From the cell containing the given text, extract its center point as [X, Y] coordinate. 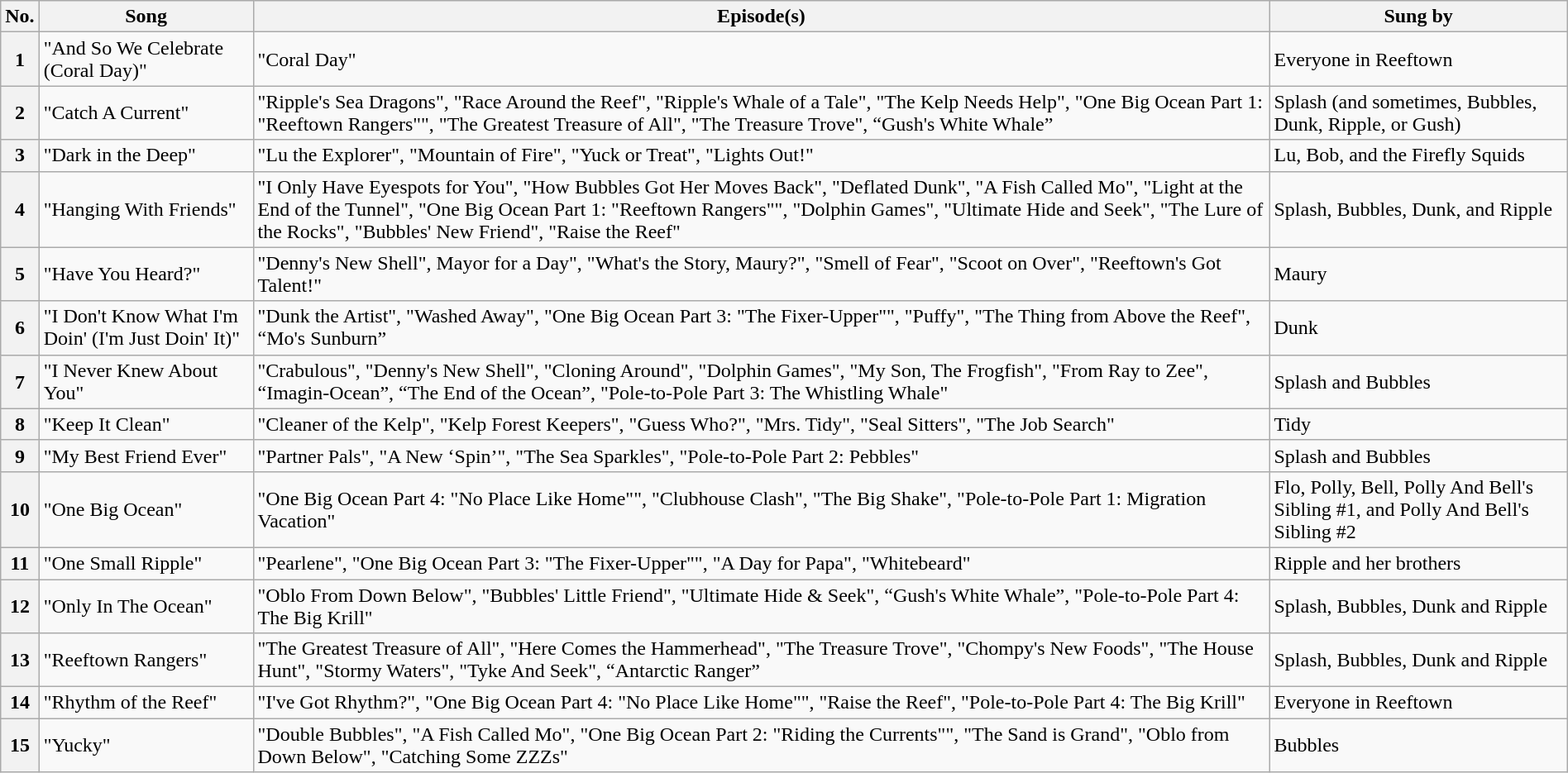
"Only In The Ocean" [146, 605]
13 [20, 660]
Sung by [1418, 17]
"One Big Ocean Part 4: "No Place Like Home"", "Clubhouse Clash", "The Big Shake", "Pole-to-Pole Part 1: Migration Vacation" [761, 509]
Song [146, 17]
Bubbles [1418, 746]
3 [20, 155]
"Rhythm of the Reef" [146, 703]
6 [20, 327]
"Denny's New Shell", Mayor for a Day", "What's the Story, Maury?", "Smell of Fear", "Scoot on Over", "Reeftown's Got Talent!" [761, 274]
Ripple and her brothers [1418, 563]
7 [20, 382]
8 [20, 424]
"Hanging With Friends" [146, 209]
Flo, Polly, Bell, Polly And Bell's Sibling #1, and Polly And Bell's Sibling #2 [1418, 509]
1 [20, 60]
15 [20, 746]
Splash, Bubbles, Dunk, and Ripple [1418, 209]
4 [20, 209]
"One Big Ocean" [146, 509]
Tidy [1418, 424]
Lu, Bob, and the Firefly Squids [1418, 155]
"Cleaner of the Kelp", "Kelp Forest Keepers", "Guess Who?", "Mrs. Tidy", "Seal Sitters", "The Job Search" [761, 424]
"My Best Friend Ever" [146, 456]
12 [20, 605]
"I've Got Rhythm?", "One Big Ocean Part 4: "No Place Like Home"", "Raise the Reef", "Pole-to-Pole Part 4: The Big Krill" [761, 703]
"And So We Celebrate (Coral Day)" [146, 60]
"One Small Ripple" [146, 563]
"Oblo From Down Below", "Bubbles' Little Friend", "Ultimate Hide & Seek", “Gush's White Whale”, "Pole-to-Pole Part 4: The Big Krill" [761, 605]
"Partner Pals", "A New ‘Spin’", "The Sea Sparkles", "Pole-to-Pole Part 2: Pebbles" [761, 456]
"Reeftown Rangers" [146, 660]
9 [20, 456]
"Have You Heard?" [146, 274]
"Dark in the Deep" [146, 155]
No. [20, 17]
Splash (and sometimes, Bubbles, Dunk, Ripple, or Gush) [1418, 112]
Episode(s) [761, 17]
"Catch A Current" [146, 112]
10 [20, 509]
Dunk [1418, 327]
"Yucky" [146, 746]
2 [20, 112]
Maury [1418, 274]
"Coral Day" [761, 60]
"I Never Knew About You" [146, 382]
14 [20, 703]
11 [20, 563]
"Keep It Clean" [146, 424]
"Dunk the Artist", "Washed Away", "One Big Ocean Part 3: "The Fixer-Upper"", "Puffy", "The Thing from Above the Reef", “Mo's Sunburn” [761, 327]
"Pearlene", "One Big Ocean Part 3: "The Fixer-Upper"", "A Day for Papa", "Whitebeard" [761, 563]
"I Don't Know What I'm Doin' (I'm Just Doin' It)" [146, 327]
5 [20, 274]
"Lu the Explorer", "Mountain of Fire", "Yuck or Treat", "Lights Out!" [761, 155]
